Capture the cell that displays the provided text and extract its (x, y) central coordinate. 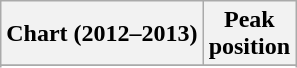
Peakposition (249, 34)
Chart (2012–2013) (102, 34)
